Locate the cell with the specified text and output its [x, y] center coordinate. 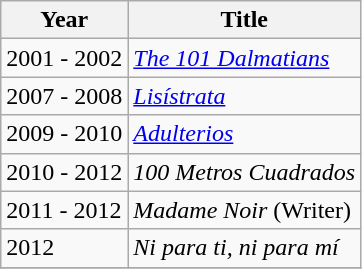
Year [64, 20]
Title [244, 20]
2012 [64, 248]
2009 - 2010 [64, 134]
2011 - 2012 [64, 210]
2010 - 2012 [64, 172]
100 Metros Cuadrados [244, 172]
Adulterios [244, 134]
Lisístrata [244, 96]
Madame Noir (Writer) [244, 210]
2001 - 2002 [64, 58]
Ni para ti, ni para mí [244, 248]
2007 - 2008 [64, 96]
The 101 Dalmatians [244, 58]
